Scan for the cell matching the given text and deliver its [X, Y] coordinate at center. 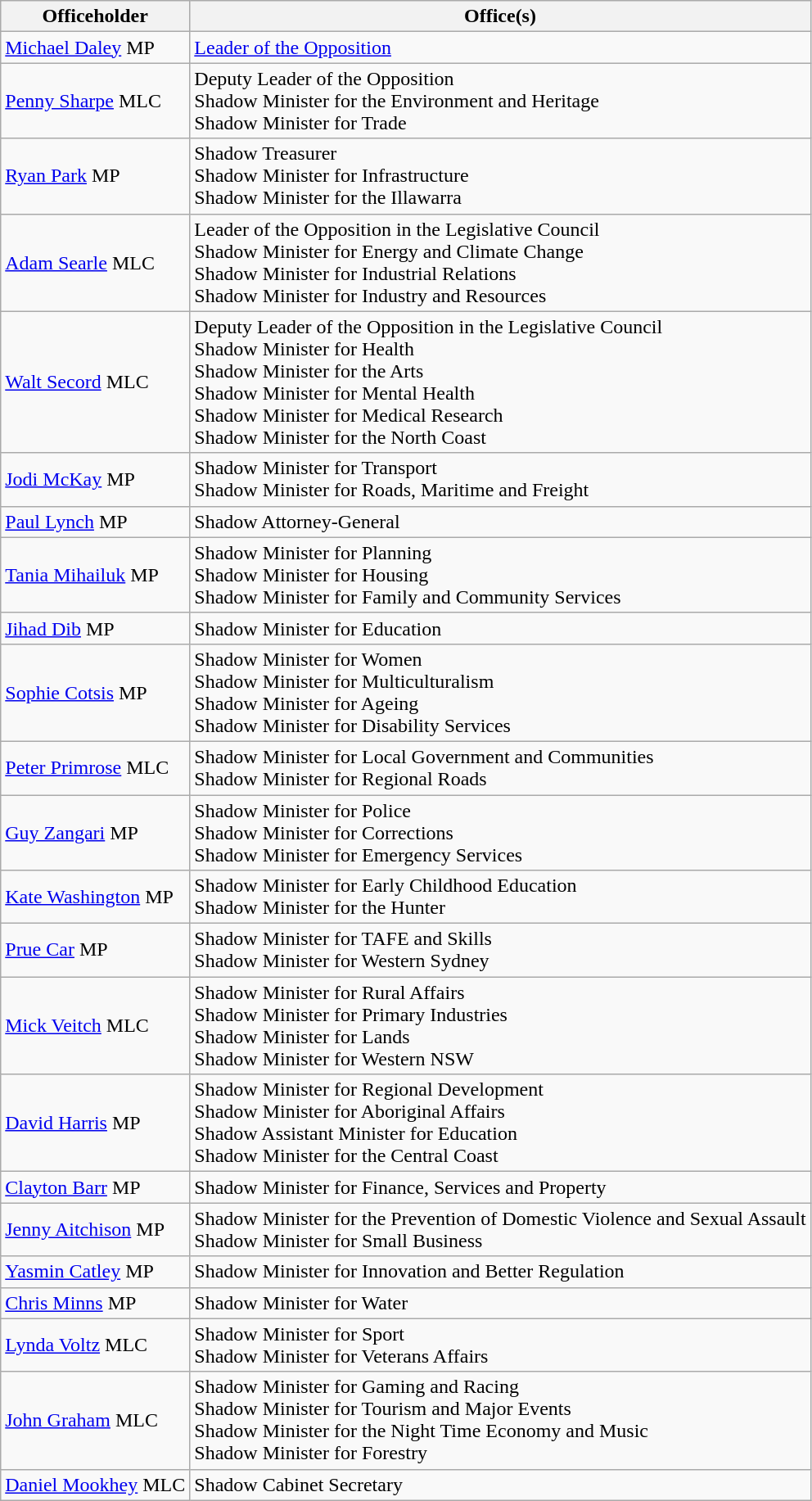
Leader of the Opposition [500, 47]
Chris Minns MP [95, 1303]
Walt Secord MLC [95, 382]
Office(s) [500, 16]
Jenny Aitchison MP [95, 1230]
Clayton Barr MP [95, 1187]
Ryan Park MP [95, 176]
Penny Sharpe MLC [95, 101]
Daniel Mookhey MLC [95, 1485]
Kate Washington MP [95, 897]
Shadow Minister for TAFE and SkillsShadow Minister for Western Sydney [500, 950]
Jodi McKay MP [95, 480]
Shadow Minister for Early Childhood EducationShadow Minister for the Hunter [500, 897]
Shadow Minister for the Prevention of Domestic Violence and Sexual AssaultShadow Minister for Small Business [500, 1230]
Tania Mihailuk MP [95, 575]
Michael Daley MP [95, 47]
Prue Car MP [95, 950]
Shadow Cabinet Secretary [500, 1485]
Peter Primrose MLC [95, 768]
Shadow Minister for SportShadow Minister for Veterans Affairs [500, 1345]
Guy Zangari MP [95, 832]
Shadow Minister for TransportShadow Minister for Roads, Maritime and Freight [500, 480]
Shadow Minister for Education [500, 628]
Shadow Minister for Innovation and Better Regulation [500, 1272]
Shadow Minister for Water [500, 1303]
Lynda Voltz MLC [95, 1345]
Shadow Minister for Local Government and CommunitiesShadow Minister for Regional Roads [500, 768]
Officeholder [95, 16]
Shadow Minister for Rural AffairsShadow Minister for Primary IndustriesShadow Minister for LandsShadow Minister for Western NSW [500, 1025]
Deputy Leader of the OppositionShadow Minister for the Environment and HeritageShadow Minister for Trade [500, 101]
Paul Lynch MP [95, 522]
Shadow Minister for PlanningShadow Minister for HousingShadow Minister for Family and Community Services [500, 575]
Adam Searle MLC [95, 262]
Jihad Dib MP [95, 628]
Shadow Attorney-General [500, 522]
Shadow TreasurerShadow Minister for InfrastructureShadow Minister for the Illawarra [500, 176]
Mick Veitch MLC [95, 1025]
Shadow Minister for WomenShadow Minister for MulticulturalismShadow Minister for AgeingShadow Minister for Disability Services [500, 693]
Shadow Minister for PoliceShadow Minister for CorrectionsShadow Minister for Emergency Services [500, 832]
Shadow Minister for Finance, Services and Property [500, 1187]
John Graham MLC [95, 1420]
Sophie Cotsis MP [95, 693]
David Harris MP [95, 1123]
Yasmin Catley MP [95, 1272]
